Output the [X, Y] coordinate of the center of the cell containing the given text.  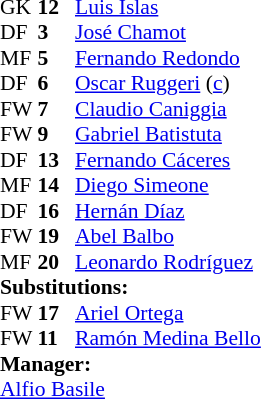
19 [57, 237]
Gabriel Batistuta [168, 135]
Diego Simeone [168, 185]
Manager: [130, 364]
11 [57, 339]
Ramón Medina Bello [168, 339]
Substitutions: [130, 287]
5 [57, 58]
9 [57, 135]
17 [57, 313]
14 [57, 185]
Fernando Redondo [168, 58]
Leonardo Rodríguez [168, 262]
Claudio Caniggia [168, 109]
3 [57, 33]
Ariel Ortega [168, 313]
6 [57, 83]
Abel Balbo [168, 237]
Hernán Díaz [168, 211]
16 [57, 211]
Fernando Cáceres [168, 160]
Oscar Ruggeri (c) [168, 83]
José Chamot [168, 33]
7 [57, 109]
20 [57, 262]
13 [57, 160]
